Determine the (X, Y) coordinate at the center of the cell enclosing the given text.  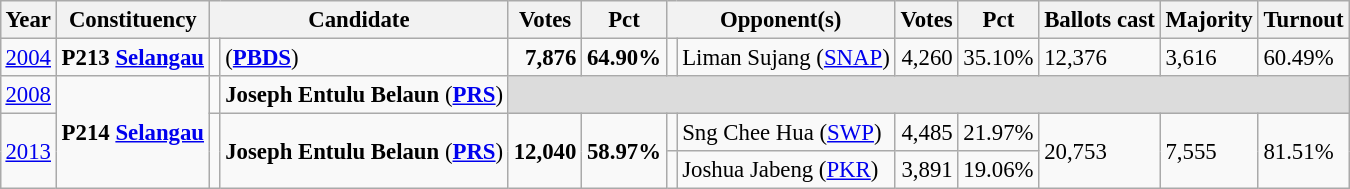
81.51% (1304, 152)
Year (28, 20)
3,891 (926, 170)
64.90% (624, 57)
Turnout (1304, 20)
2013 (28, 152)
4,260 (926, 57)
Majority (1209, 20)
Joshua Jabeng (PKR) (786, 170)
4,485 (926, 133)
20,753 (1100, 152)
P214 Selangau (132, 132)
21.97% (998, 133)
12,376 (1100, 57)
2008 (28, 95)
Liman Sujang (SNAP) (786, 57)
7,876 (544, 57)
Candidate (358, 20)
7,555 (1209, 152)
P213 Selangau (132, 57)
58.97% (624, 152)
19.06% (998, 170)
3,616 (1209, 57)
12,040 (544, 152)
Opponent(s) (780, 20)
(PBDS) (364, 57)
Sng Chee Hua (SWP) (786, 133)
35.10% (998, 57)
Ballots cast (1100, 20)
60.49% (1304, 57)
2004 (28, 57)
Constituency (132, 20)
